Find where the given text appears and provide that cell's center as (X, Y) coordinate. 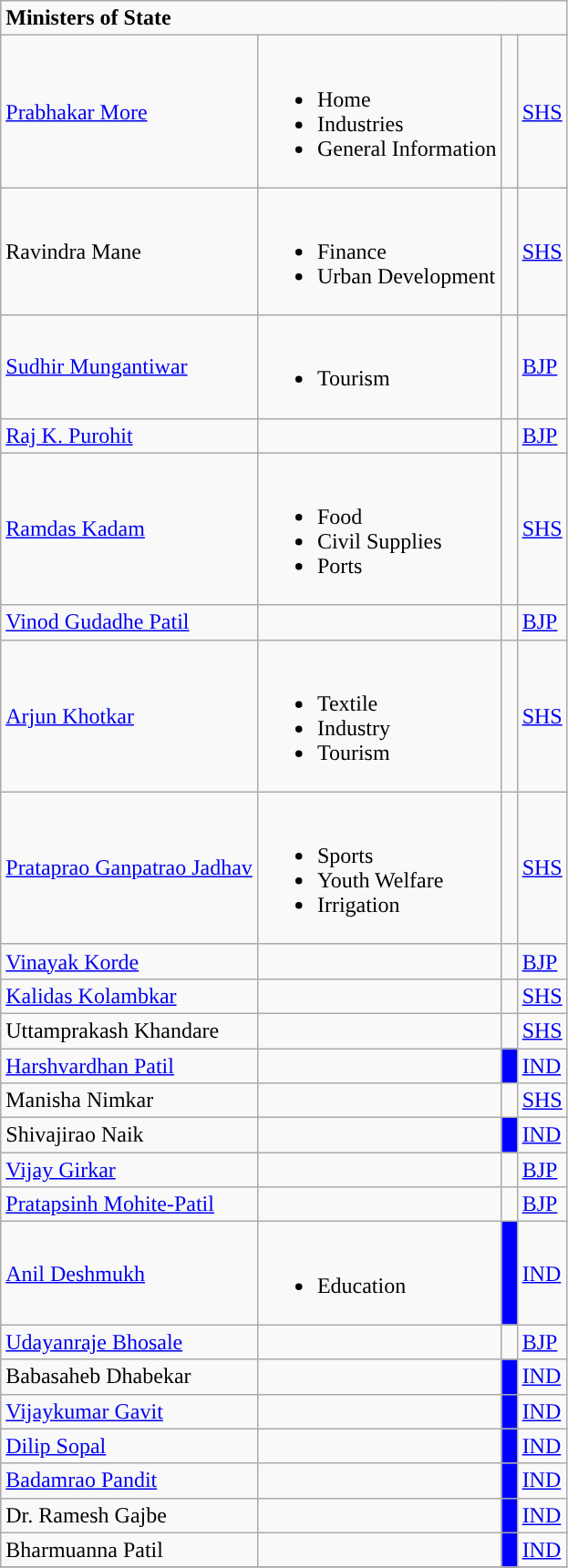
TextileIndustryTourism (379, 716)
Badamrao Pandit (129, 1481)
FinanceUrban Development (379, 251)
Education (379, 1274)
Prabhakar More (129, 111)
Udayanraje Bhosale (129, 1342)
Vijaykumar Gavit (129, 1411)
Ministers of State (284, 18)
Bharmuanna Patil (129, 1550)
Shivajirao Naik (129, 1135)
Tourism (379, 366)
Anil Deshmukh (129, 1274)
Vijay Girkar (129, 1170)
Dilip Sopal (129, 1446)
Babasaheb Dhabekar (129, 1377)
Manisha Nimkar (129, 1101)
Pratapsinh Mohite-Patil (129, 1204)
Harshvardhan Patil (129, 1065)
Sudhir Mungantiwar (129, 366)
Ravindra Mane (129, 251)
HomeIndustriesGeneral Information (379, 111)
Uttamprakash Khandare (129, 1030)
SportsYouth WelfareIrrigation (379, 867)
Raj K. Purohit (129, 436)
Kalidas Kolambkar (129, 996)
Prataprao Ganpatrao Jadhav (129, 867)
Vinod Gudadhe Patil (129, 622)
Arjun Khotkar (129, 716)
Dr. Ramesh Gajbe (129, 1515)
Vinayak Korde (129, 961)
FoodCivil SuppliesPorts (379, 528)
Ramdas Kadam (129, 528)
